Capture the cell that displays the provided text and extract its [x, y] central coordinate. 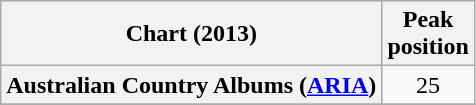
Chart (2013) [192, 34]
Peakposition [428, 34]
25 [428, 85]
Australian Country Albums (ARIA) [192, 85]
